Output the [x, y] coordinate of the center of the cell containing the given text.  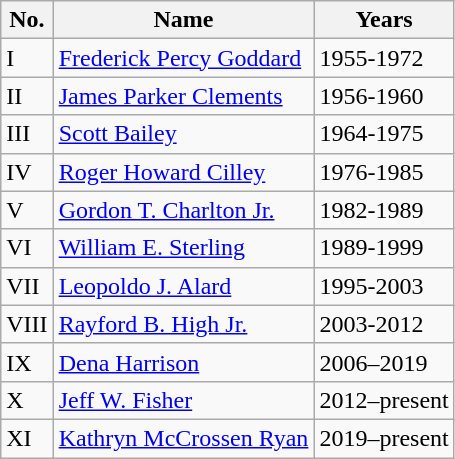
1989-1999 [384, 248]
James Parker Clements [184, 96]
Kathryn McCrossen Ryan [184, 438]
2006–2019 [384, 362]
Rayford B. High Jr. [184, 324]
IX [27, 362]
V [27, 210]
1995-2003 [384, 286]
Dena Harrison [184, 362]
VII [27, 286]
2019–present [384, 438]
X [27, 400]
William E. Sterling [184, 248]
1956-1960 [384, 96]
Jeff W. Fisher [184, 400]
Name [184, 20]
2012–present [384, 400]
III [27, 134]
1955-1972 [384, 58]
IV [27, 172]
VI [27, 248]
1976-1985 [384, 172]
Frederick Percy Goddard [184, 58]
Gordon T. Charlton Jr. [184, 210]
VIII [27, 324]
1964-1975 [384, 134]
XI [27, 438]
2003-2012 [384, 324]
Leopoldo J. Alard [184, 286]
II [27, 96]
1982-1989 [384, 210]
I [27, 58]
Scott Bailey [184, 134]
No. [27, 20]
Years [384, 20]
Roger Howard Cilley [184, 172]
